Capture the cell that displays the provided text and extract its [X, Y] central coordinate. 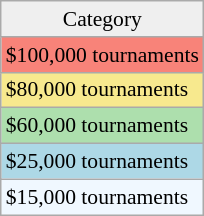
$80,000 tournaments [102, 90]
$60,000 tournaments [102, 126]
Category [102, 19]
$15,000 tournaments [102, 197]
$100,000 tournaments [102, 55]
$25,000 tournaments [102, 162]
